Find where the given text appears and provide that cell's center as [X, Y] coordinate. 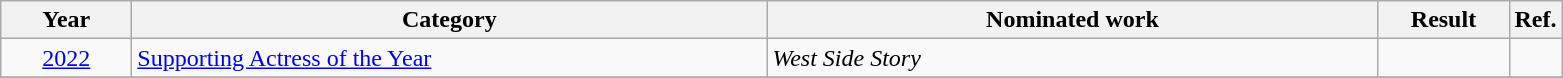
Supporting Actress of the Year [450, 58]
West Side Story [1072, 58]
Year [66, 20]
Category [450, 20]
Ref. [1536, 20]
2022 [66, 58]
Result [1444, 20]
Nominated work [1072, 20]
